Detect which cell encompasses the target text, then output its (x, y) center coordinate. 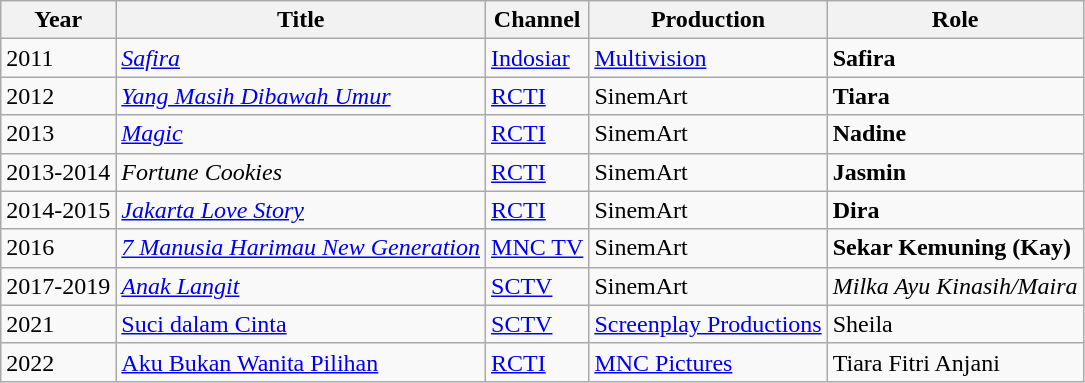
2013 (58, 134)
MNC Pictures (708, 362)
2012 (58, 96)
Sheila (955, 324)
Screenplay Productions (708, 324)
2013-2014 (58, 172)
Dira (955, 210)
Year (58, 20)
Tiara (955, 96)
2022 (58, 362)
2017-2019 (58, 286)
2021 (58, 324)
Sekar Kemuning (Kay) (955, 248)
Multivision (708, 58)
2011 (58, 58)
Jasmin (955, 172)
2014-2015 (58, 210)
MNC TV (538, 248)
Yang Masih Dibawah Umur (301, 96)
Nadine (955, 134)
Suci dalam Cinta (301, 324)
Anak Langit (301, 286)
Title (301, 20)
Production (708, 20)
Channel (538, 20)
Role (955, 20)
7 Manusia Harimau New Generation (301, 248)
Milka Ayu Kinasih/Maira (955, 286)
Fortune Cookies (301, 172)
Magic (301, 134)
Aku Bukan Wanita Pilihan (301, 362)
Jakarta Love Story (301, 210)
Tiara Fitri Anjani (955, 362)
2016 (58, 248)
Indosiar (538, 58)
